Output the [x, y] coordinate of the center of the cell containing the given text.  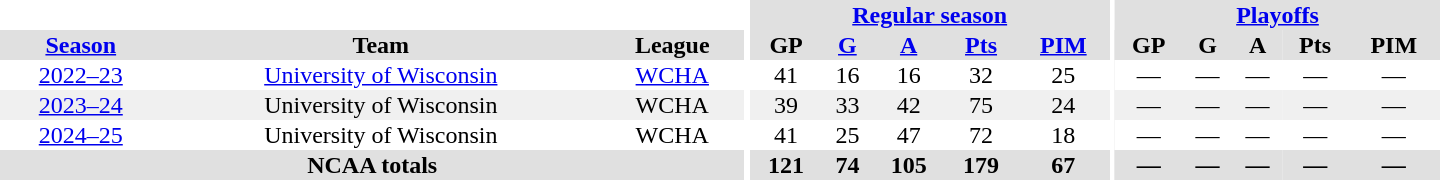
179 [981, 165]
18 [1063, 135]
42 [908, 105]
47 [908, 135]
League [672, 45]
39 [786, 105]
Playoffs [1278, 15]
74 [847, 165]
75 [981, 105]
67 [1063, 165]
32 [981, 75]
2022–23 [81, 75]
72 [981, 135]
33 [847, 105]
Regular season [930, 15]
Season [81, 45]
NCAA totals [372, 165]
121 [786, 165]
24 [1063, 105]
2023–24 [81, 105]
105 [908, 165]
Team [382, 45]
2024–25 [81, 135]
